Identify which cell holds the provided text, then report its (X, Y) central coordinate. 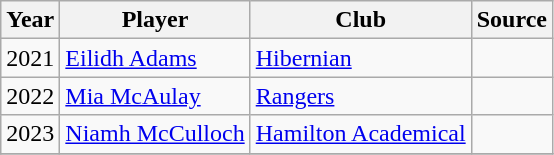
Mia McAulay (155, 96)
Club (360, 20)
Source (512, 20)
Year (30, 20)
2022 (30, 96)
Eilidh Adams (155, 58)
Hamilton Academical (360, 134)
2023 (30, 134)
Niamh McCulloch (155, 134)
Player (155, 20)
Rangers (360, 96)
Hibernian (360, 58)
2021 (30, 58)
